Scan for the cell matching the given text and deliver its (x, y) coordinate at center. 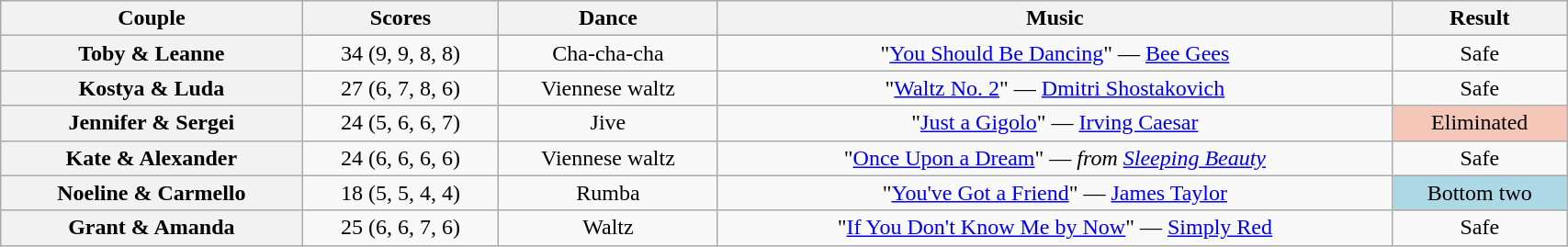
Music (1055, 18)
Jive (608, 123)
25 (6, 6, 7, 6) (400, 228)
Bottom two (1480, 193)
"If You Don't Know Me by Now" — Simply Red (1055, 228)
Eliminated (1480, 123)
Waltz (608, 228)
Noeline & Carmello (152, 193)
24 (6, 6, 6, 6) (400, 158)
Rumba (608, 193)
24 (5, 6, 6, 7) (400, 123)
Jennifer & Sergei (152, 123)
Grant & Amanda (152, 228)
Cha-cha-cha (608, 53)
18 (5, 5, 4, 4) (400, 193)
"Once Upon a Dream" — from Sleeping Beauty (1055, 158)
Kate & Alexander (152, 158)
34 (9, 9, 8, 8) (400, 53)
"Waltz No. 2" — Dmitri Shostakovich (1055, 88)
Toby & Leanne (152, 53)
27 (6, 7, 8, 6) (400, 88)
Result (1480, 18)
Kostya & Luda (152, 88)
"You've Got a Friend" — James Taylor (1055, 193)
Dance (608, 18)
Scores (400, 18)
Couple (152, 18)
"Just a Gigolo" — Irving Caesar (1055, 123)
"You Should Be Dancing" — Bee Gees (1055, 53)
